From the cell containing the given text, extract its center point as [X, Y] coordinate. 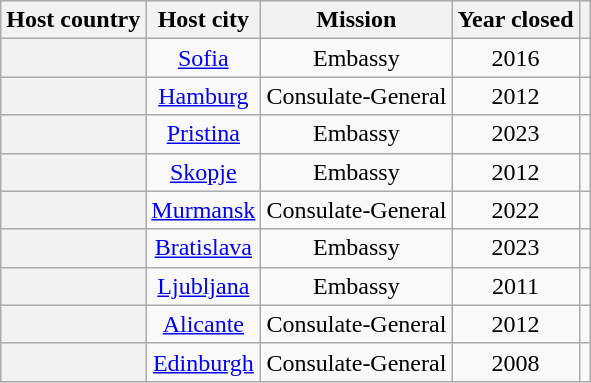
Mission [356, 20]
Murmansk [204, 210]
Ljubljana [204, 286]
Host city [204, 20]
2011 [516, 286]
Pristina [204, 134]
Year closed [516, 20]
Sofia [204, 58]
Hamburg [204, 96]
Bratislava [204, 248]
2008 [516, 362]
2016 [516, 58]
Edinburgh [204, 362]
Skopje [204, 172]
2022 [516, 210]
Host country [74, 20]
Alicante [204, 324]
